Determine the (X, Y) coordinate at the center of the cell enclosing the given text.  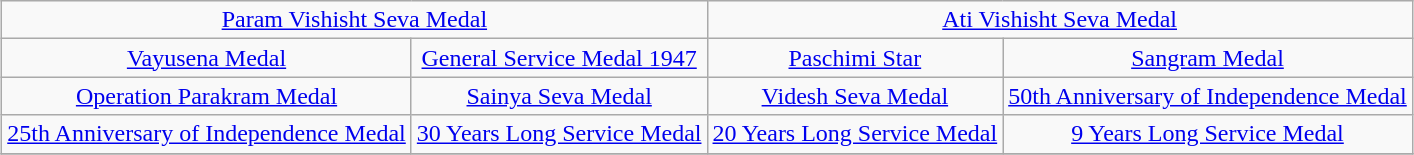
Videsh Seva Medal (855, 96)
30 Years Long Service Medal (559, 134)
Sangram Medal (1208, 58)
20 Years Long Service Medal (855, 134)
Paschimi Star (855, 58)
Ati Vishisht Seva Medal (1060, 20)
General Service Medal 1947 (559, 58)
Vayusena Medal (207, 58)
25th Anniversary of Independence Medal (207, 134)
Sainya Seva Medal (559, 96)
Operation Parakram Medal (207, 96)
50th Anniversary of Independence Medal (1208, 96)
9 Years Long Service Medal (1208, 134)
Param Vishisht Seva Medal (354, 20)
